Output the (x, y) coordinate of the center of the cell containing the given text.  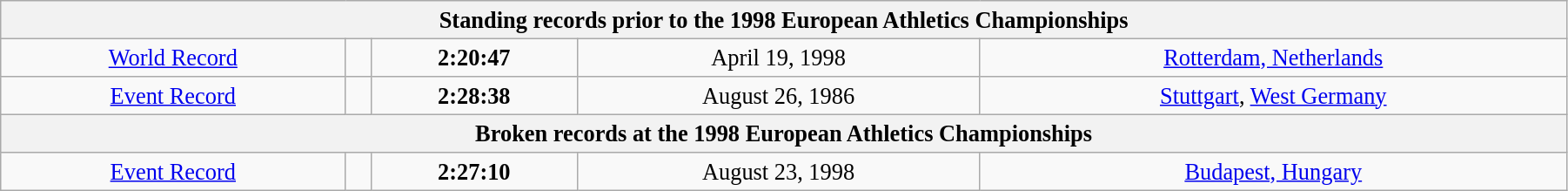
Standing records prior to the 1998 European Athletics Championships (784, 19)
2:27:10 (474, 172)
August 23, 1998 (778, 172)
Stuttgart, West Germany (1273, 95)
2:28:38 (474, 95)
August 26, 1986 (778, 95)
Rotterdam, Netherlands (1273, 58)
April 19, 1998 (778, 58)
Budapest, Hungary (1273, 172)
2:20:47 (474, 58)
World Record (173, 58)
Broken records at the 1998 European Athletics Championships (784, 133)
